Pinpoint the cell where the given text exists, returning its [X, Y] midpoint coordinate. 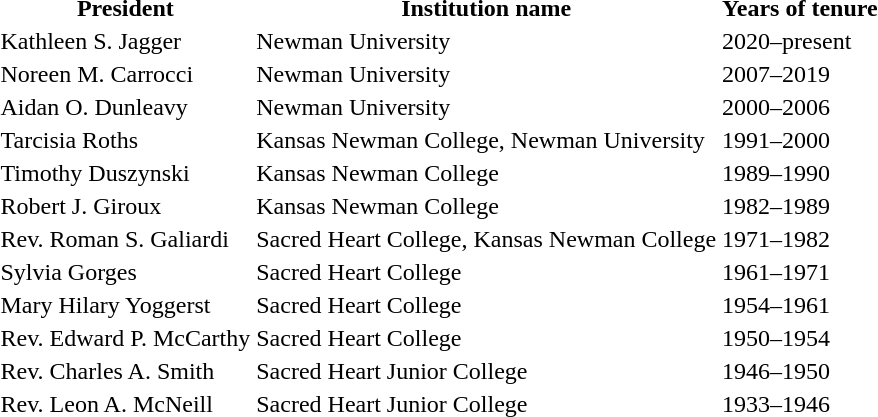
Sacred Heart College, Kansas Newman College [486, 239]
Kansas Newman College, Newman University [486, 140]
Sacred Heart Junior College [486, 371]
